Extract the [x, y] coordinate from the center of the cell holding the provided text.  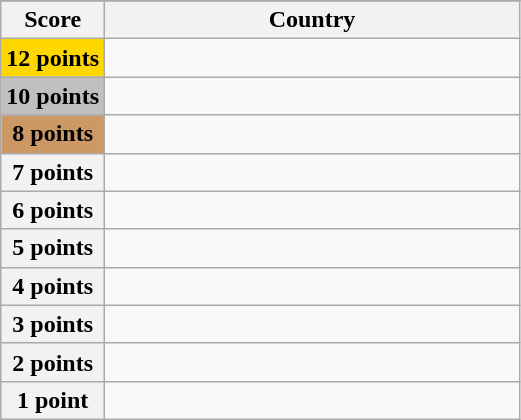
5 points [53, 248]
4 points [53, 286]
10 points [53, 96]
6 points [53, 210]
Country [312, 20]
8 points [53, 134]
2 points [53, 362]
3 points [53, 324]
1 point [53, 400]
Score [53, 20]
7 points [53, 172]
12 points [53, 58]
